Output the (x, y) coordinate of the center of the cell containing the given text.  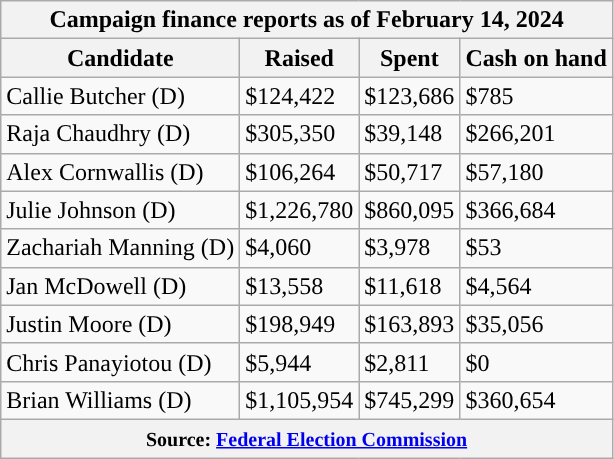
$305,350 (300, 134)
Spent (410, 58)
$11,618 (410, 286)
Jan McDowell (D) (120, 286)
$266,201 (536, 134)
Justin Moore (D) (120, 324)
$745,299 (410, 400)
Candidate (120, 58)
$39,148 (410, 134)
$785 (536, 96)
Zachariah Manning (D) (120, 248)
$5,944 (300, 362)
$198,949 (300, 324)
$1,105,954 (300, 400)
Raja Chaudhry (D) (120, 134)
$860,095 (410, 210)
$366,684 (536, 210)
$0 (536, 362)
$4,060 (300, 248)
$2,811 (410, 362)
$3,978 (410, 248)
Callie Butcher (D) (120, 96)
Julie Johnson (D) (120, 210)
$360,654 (536, 400)
$57,180 (536, 172)
$163,893 (410, 324)
$1,226,780 (300, 210)
Source: Federal Election Commission (307, 438)
Cash on hand (536, 58)
Raised (300, 58)
$13,558 (300, 286)
$50,717 (410, 172)
$53 (536, 248)
Campaign finance reports as of February 14, 2024 (307, 20)
$123,686 (410, 96)
$106,264 (300, 172)
Chris Panayiotou (D) (120, 362)
$35,056 (536, 324)
Alex Cornwallis (D) (120, 172)
Brian Williams (D) (120, 400)
$4,564 (536, 286)
$124,422 (300, 96)
